Pinpoint the cell where the given text exists, returning its [X, Y] midpoint coordinate. 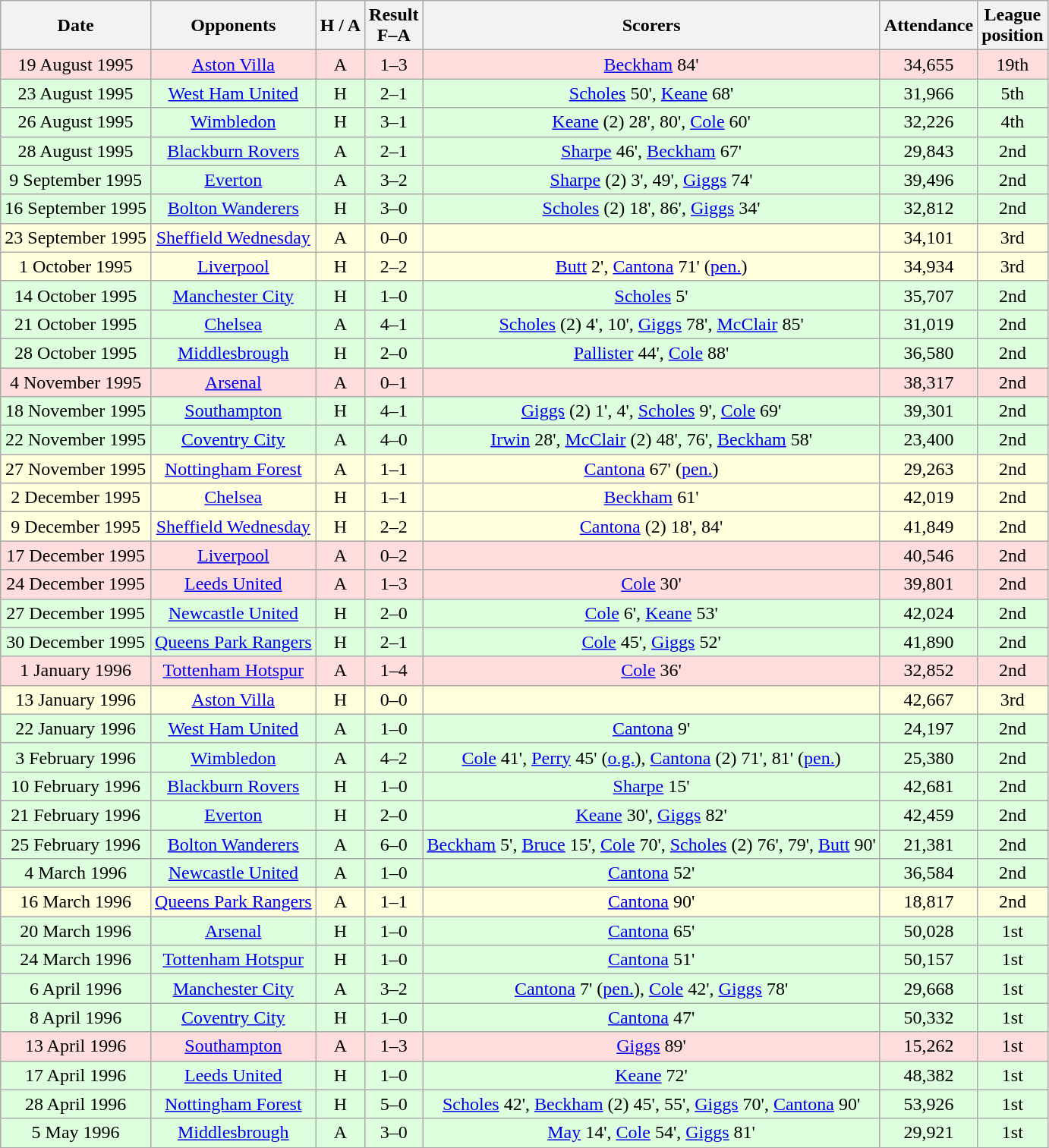
50,028 [928, 931]
13 January 1996 [76, 700]
Cantona 7' (pen.), Cole 42', Giggs 78' [651, 989]
28 August 1995 [76, 151]
Cantona 65' [651, 931]
8 April 1996 [76, 1017]
0–1 [394, 382]
4th [1013, 122]
ResultF–A [394, 26]
32,226 [928, 122]
Beckham 84' [651, 64]
3 February 1996 [76, 757]
Cole 30' [651, 584]
Keane 72' [651, 1075]
H / A [340, 26]
Butt 2', Cantona 71' (pen.) [651, 266]
Cantona 90' [651, 902]
6–0 [394, 844]
Scholes 42', Beckham (2) 45', 55', Giggs 70', Cantona 90' [651, 1104]
Cole 36' [651, 671]
Cantona 9' [651, 728]
42,459 [928, 815]
Keane 30', Giggs 82' [651, 815]
21,381 [928, 844]
21 October 1995 [76, 324]
Sharpe 46', Beckham 67' [651, 151]
34,934 [928, 266]
40,546 [928, 555]
16 March 1996 [76, 902]
Date [76, 26]
1 October 1995 [76, 266]
Giggs 89' [651, 1046]
16 September 1995 [76, 209]
Cole 6', Keane 53' [651, 613]
22 November 1995 [76, 440]
22 January 1996 [76, 728]
Sharpe 15' [651, 786]
5 May 1996 [76, 1133]
41,890 [928, 642]
25,380 [928, 757]
36,584 [928, 873]
19 August 1995 [76, 64]
Opponents [233, 26]
Cole 45', Giggs 52' [651, 642]
13 April 1996 [76, 1046]
48,382 [928, 1075]
21 February 1996 [76, 815]
29,921 [928, 1133]
5th [1013, 93]
9 September 1995 [76, 180]
Cantona 52' [651, 873]
39,801 [928, 584]
4–0 [394, 440]
53,926 [928, 1104]
Scholes (2) 4', 10', Giggs 78', McClair 85' [651, 324]
32,852 [928, 671]
Giggs (2) 1', 4', Scholes 9', Cole 69' [651, 411]
39,496 [928, 180]
27 December 1995 [76, 613]
31,966 [928, 93]
2 December 1995 [76, 498]
17 April 1996 [76, 1075]
Cole 41', Perry 45' (o.g.), Cantona (2) 71', 81' (pen.) [651, 757]
Irwin 28', McClair (2) 48', 76', Beckham 58' [651, 440]
14 October 1995 [76, 295]
24 March 1996 [76, 960]
0–2 [394, 555]
4 March 1996 [76, 873]
Beckham 5', Bruce 15', Cole 70', Scholes (2) 76', 79', Butt 90' [651, 844]
4–2 [394, 757]
Scholes (2) 18', 86', Giggs 34' [651, 209]
29,843 [928, 151]
May 14', Cole 54', Giggs 81' [651, 1133]
31,019 [928, 324]
30 December 1995 [76, 642]
29,263 [928, 469]
Scholes 50', Keane 68' [651, 93]
27 November 1995 [76, 469]
20 March 1996 [76, 931]
50,332 [928, 1017]
28 April 1996 [76, 1104]
17 December 1995 [76, 555]
18 November 1995 [76, 411]
1–4 [394, 671]
23 August 1995 [76, 93]
36,580 [928, 353]
9 December 1995 [76, 527]
Scholes 5' [651, 295]
25 February 1996 [76, 844]
Keane (2) 28', 80', Cole 60' [651, 122]
42,019 [928, 498]
Cantona (2) 18', 84' [651, 527]
Leagueposition [1013, 26]
29,668 [928, 989]
38,317 [928, 382]
35,707 [928, 295]
6 April 1996 [76, 989]
15,262 [928, 1046]
28 October 1995 [76, 353]
19th [1013, 64]
4 November 1995 [76, 382]
39,301 [928, 411]
24,197 [928, 728]
50,157 [928, 960]
3–1 [394, 122]
Scorers [651, 26]
42,681 [928, 786]
1 January 1996 [76, 671]
Cantona 51' [651, 960]
Pallister 44', Cole 88' [651, 353]
18,817 [928, 902]
42,667 [928, 700]
34,655 [928, 64]
34,101 [928, 237]
32,812 [928, 209]
41,849 [928, 527]
24 December 1995 [76, 584]
5–0 [394, 1104]
42,024 [928, 613]
10 February 1996 [76, 786]
Sharpe (2) 3', 49', Giggs 74' [651, 180]
26 August 1995 [76, 122]
Beckham 61' [651, 498]
Cantona 67' (pen.) [651, 469]
23 September 1995 [76, 237]
23,400 [928, 440]
Cantona 47' [651, 1017]
Attendance [928, 26]
